For the text-containing cell, return its midpoint in [x, y] coordinate format. 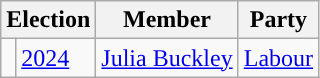
Julia Buckley [167, 58]
Member [167, 20]
Party [278, 20]
Labour [278, 58]
Election [48, 20]
2024 [56, 58]
